Pinpoint the cell where the given text exists, returning its [X, Y] midpoint coordinate. 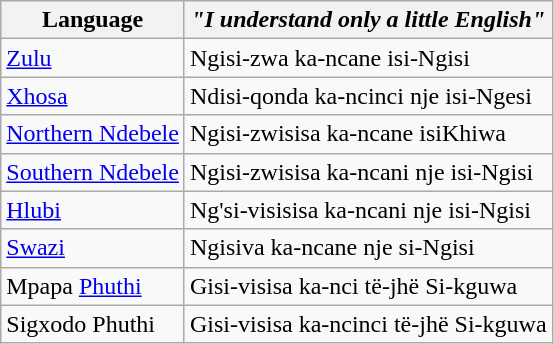
Southern Ndebele [93, 172]
Zulu [93, 58]
Ngisi-zwa ka-ncane isi-Ngisi [368, 58]
Ndisi-qonda ka-ncinci nje isi-Ngesi [368, 96]
Mpapa Phuthi [93, 286]
Xhosa [93, 96]
Swazi [93, 248]
Hlubi [93, 210]
Language [93, 20]
Sigxodo Phuthi [93, 324]
Gisi-visisa ka-nci të-jhë Si-kguwa [368, 286]
Gisi-visisa ka-ncinci të-jhë Si-kguwa [368, 324]
Ngisiva ka-ncane nje si-Ngisi [368, 248]
Northern Ndebele [93, 134]
"I understand only a little English" [368, 20]
Ngisi-zwisisa ka-ncani nje isi-Ngisi [368, 172]
Ngisi-zwisisa ka-ncane isiKhiwa [368, 134]
Ng'si-visisisa ka-ncani nje isi-Ngisi [368, 210]
